Identify which cell holds the provided text, then report its (X, Y) central coordinate. 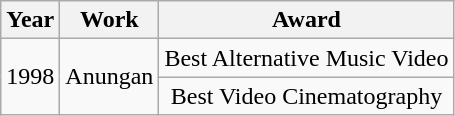
Best Alternative Music Video (306, 58)
Year (30, 20)
Best Video Cinematography (306, 96)
1998 (30, 77)
Work (110, 20)
Award (306, 20)
Anungan (110, 77)
